Find where the given text appears and provide that cell's center as (X, Y) coordinate. 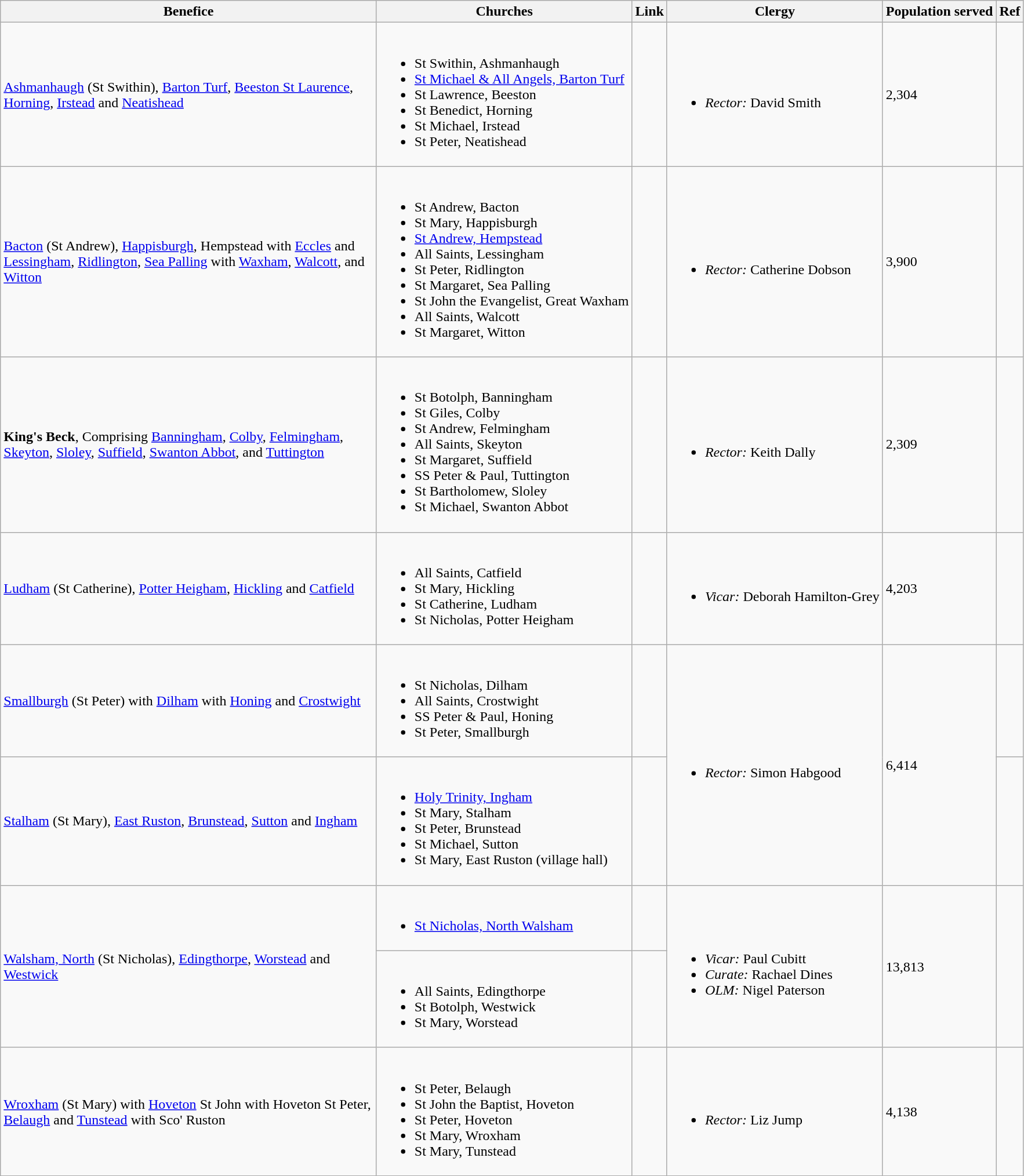
Walsham, North (St Nicholas), Edingthorpe, Worstead and Westwick (189, 966)
3,900 (939, 262)
Vicar: Paul CubittCurate: Rachael DinesOLM: Nigel Paterson (775, 966)
St Nicholas, North Walsham (504, 918)
2,304 (939, 94)
St Peter, BelaughSt John the Baptist, HovetonSt Peter, HovetonSt Mary, WroxhamSt Mary, Tunstead (504, 1112)
Churches (504, 12)
Bacton (St Andrew), Happisburgh, Hempstead with Eccles and Lessingham, Ridlington, Sea Palling with Waxham, Walcott, and Witton (189, 262)
Wroxham (St Mary) with Hoveton St John with Hoveton St Peter, Belaugh and Tunstead with Sco' Ruston (189, 1112)
Stalham (St Mary), East Ruston, Brunstead, Sutton and Ingham (189, 821)
13,813 (939, 966)
Vicar: Deborah Hamilton-Grey (775, 588)
Smallburgh (St Peter) with Dilham with Honing and Crostwight (189, 701)
Clergy (775, 12)
St Nicholas, DilhamAll Saints, CrostwightSS Peter & Paul, HoningSt Peter, Smallburgh (504, 701)
Population served (939, 12)
All Saints, EdingthorpeSt Botolph, WestwickSt Mary, Worstead (504, 999)
Ashmanhaugh (St Swithin), Barton Turf, Beeston St Laurence, Horning, Irstead and Neatishead (189, 94)
Ludham (St Catherine), Potter Heigham, Hickling and Catfield (189, 588)
King's Beck, Comprising Banningham, Colby, Felmingham, Skeyton, Sloley, Suffield, Swanton Abbot, and Tuttington (189, 445)
Ref (1010, 12)
Rector: Catherine Dobson (775, 262)
Rector: Liz Jump (775, 1112)
Rector: Simon Habgood (775, 765)
Holy Trinity, InghamSt Mary, StalhamSt Peter, BrunsteadSt Michael, SuttonSt Mary, East Ruston (village hall) (504, 821)
Benefice (189, 12)
Rector: Keith Dally (775, 445)
2,309 (939, 445)
6,414 (939, 765)
St Swithin, AshmanhaughSt Michael & All Angels, Barton TurfSt Lawrence, BeestonSt Benedict, HorningSt Michael, IrsteadSt Peter, Neatishead (504, 94)
Rector: David Smith (775, 94)
All Saints, CatfieldSt Mary, HicklingSt Catherine, LudhamSt Nicholas, Potter Heigham (504, 588)
Link (649, 12)
4,203 (939, 588)
4,138 (939, 1112)
